Identify which cell holds the provided text, then report its (x, y) central coordinate. 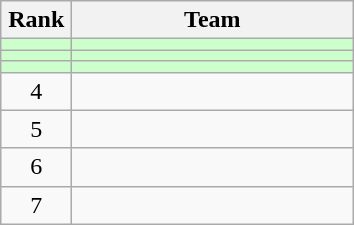
6 (36, 167)
5 (36, 129)
Rank (36, 20)
Team (212, 20)
4 (36, 91)
7 (36, 205)
